For the text-containing cell, return its midpoint in [X, Y] coordinate format. 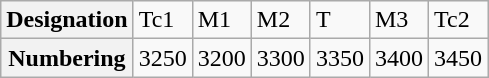
3450 [458, 58]
Tc1 [162, 20]
3300 [280, 58]
M3 [398, 20]
3400 [398, 58]
3250 [162, 58]
T [340, 20]
M2 [280, 20]
Tc2 [458, 20]
3200 [222, 58]
Numbering [67, 58]
M1 [222, 20]
3350 [340, 58]
Designation [67, 20]
